For the text-containing cell, return its midpoint in (x, y) coordinate format. 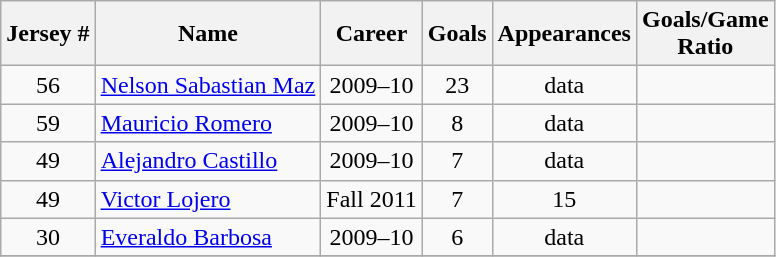
Goals (457, 34)
6 (457, 237)
Jersey # (48, 34)
Alejandro Castillo (208, 161)
30 (48, 237)
59 (48, 123)
Appearances (564, 34)
Goals/GameRatio (705, 34)
Victor Lojero (208, 199)
Mauricio Romero (208, 123)
Career (372, 34)
56 (48, 85)
Fall 2011 (372, 199)
Nelson Sabastian Maz (208, 85)
8 (457, 123)
15 (564, 199)
Name (208, 34)
23 (457, 85)
Everaldo Barbosa (208, 237)
